For the text-containing cell, return its midpoint in [x, y] coordinate format. 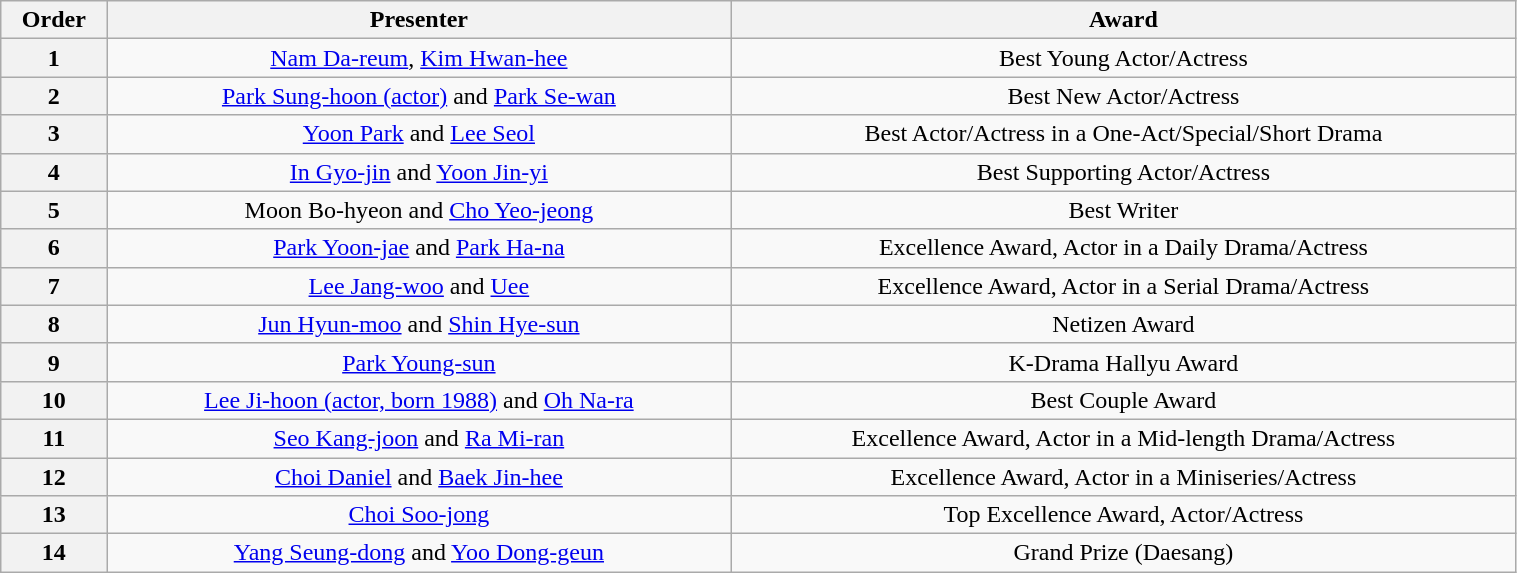
9 [54, 362]
Choi Soo-jong [419, 515]
14 [54, 553]
Top Excellence Award, Actor/Actress [1124, 515]
Seo Kang-joon and Ra Mi-ran [419, 438]
Park Yoon-jae and Park Ha-na [419, 248]
Best Actor/Actress in a One-Act/Special/Short Drama [1124, 134]
Nam Da-reum, Kim Hwan-hee [419, 58]
Best Writer [1124, 210]
10 [54, 400]
6 [54, 248]
Best Couple Award [1124, 400]
Best Supporting Actor/Actress [1124, 172]
Award [1124, 20]
Park Young-sun [419, 362]
Excellence Award, Actor in a Mid-length Drama/Actress [1124, 438]
Excellence Award, Actor in a Miniseries/Actress [1124, 477]
In Gyo-jin and Yoon Jin-yi [419, 172]
Best New Actor/Actress [1124, 96]
8 [54, 324]
1 [54, 58]
Jun Hyun-moo and Shin Hye-sun [419, 324]
Yoon Park and Lee Seol [419, 134]
Choi Daniel and Baek Jin-hee [419, 477]
K-Drama Hallyu Award [1124, 362]
Excellence Award, Actor in a Serial Drama/Actress [1124, 286]
Lee Jang-woo and Uee [419, 286]
Grand Prize (Daesang) [1124, 553]
Best Young Actor/Actress [1124, 58]
12 [54, 477]
Excellence Award, Actor in a Daily Drama/Actress [1124, 248]
Order [54, 20]
Moon Bo-hyeon and Cho Yeo-jeong [419, 210]
2 [54, 96]
Park Sung-hoon (actor) and Park Se-wan [419, 96]
13 [54, 515]
Yang Seung-dong and Yoo Dong-geun [419, 553]
Netizen Award [1124, 324]
Presenter [419, 20]
3 [54, 134]
4 [54, 172]
Lee Ji-hoon (actor, born 1988) and Oh Na-ra [419, 400]
7 [54, 286]
11 [54, 438]
5 [54, 210]
